For the text-containing cell, return its midpoint in (X, Y) coordinate format. 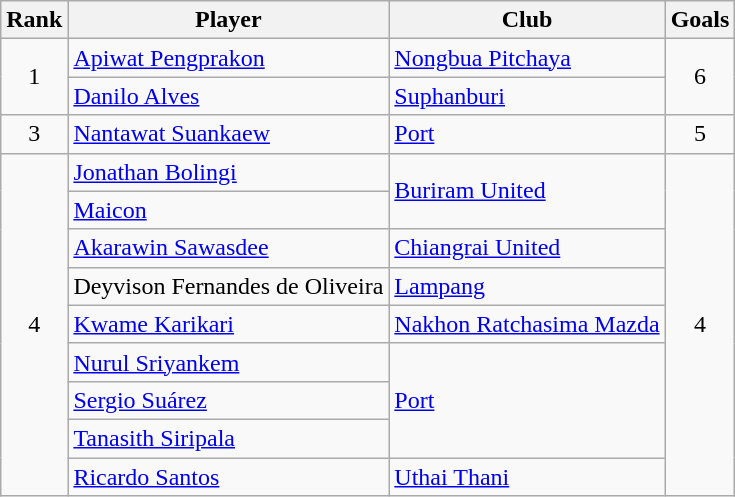
Tanasith Siripala (228, 438)
Kwame Karikari (228, 324)
Ricardo Santos (228, 477)
Suphanburi (527, 96)
Nakhon Ratchasima Mazda (527, 324)
Chiangrai United (527, 248)
6 (700, 77)
1 (34, 77)
Nurul Sriyankem (228, 362)
Akarawin Sawasdee (228, 248)
Deyvison Fernandes de Oliveira (228, 286)
Maicon (228, 210)
Club (527, 20)
Apiwat Pengprakon (228, 58)
Uthai Thani (527, 477)
3 (34, 134)
Nongbua Pitchaya (527, 58)
Player (228, 20)
Rank (34, 20)
Buriram United (527, 191)
Danilo Alves (228, 96)
5 (700, 134)
Nantawat Suankaew (228, 134)
Sergio Suárez (228, 400)
Goals (700, 20)
Lampang (527, 286)
Jonathan Bolingi (228, 172)
